Scan for the cell matching the given text and deliver its [X, Y] coordinate at center. 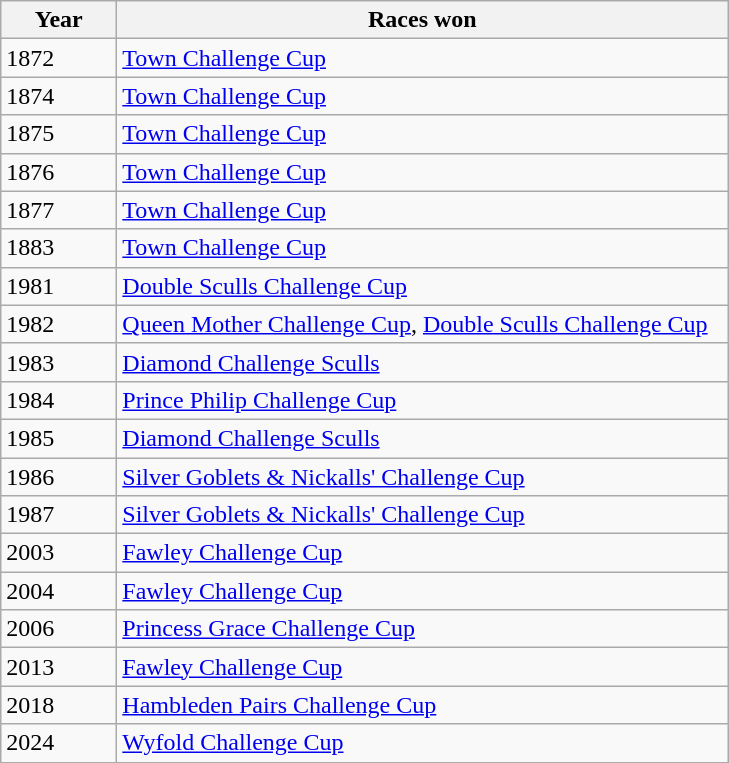
1987 [59, 515]
1872 [59, 58]
Prince Philip Challenge Cup [422, 400]
Double Sculls Challenge Cup [422, 286]
Year [59, 20]
Wyfold Challenge Cup [422, 743]
2004 [59, 591]
Princess Grace Challenge Cup [422, 629]
Hambleden Pairs Challenge Cup [422, 705]
1985 [59, 438]
1875 [59, 134]
1877 [59, 210]
Queen Mother Challenge Cup, Double Sculls Challenge Cup [422, 324]
1986 [59, 477]
2018 [59, 705]
1982 [59, 324]
2003 [59, 553]
1883 [59, 248]
1874 [59, 96]
1981 [59, 286]
1983 [59, 362]
1984 [59, 400]
Races won [422, 20]
1876 [59, 172]
2006 [59, 629]
2013 [59, 667]
2024 [59, 743]
